From the cell containing the given text, extract its center point as [X, Y] coordinate. 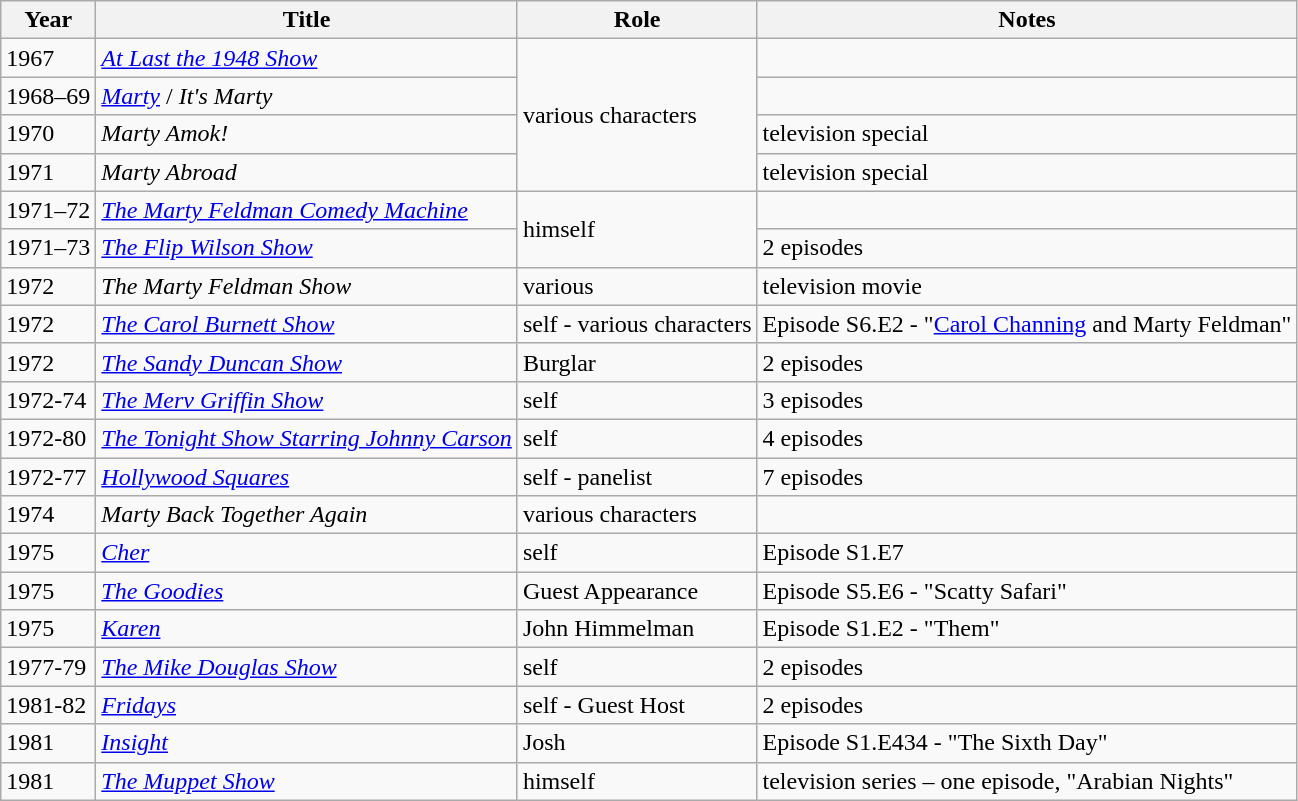
1972-77 [48, 477]
Guest Appearance [637, 591]
1971–72 [48, 210]
self - panelist [637, 477]
7 episodes [1027, 477]
Episode S5.E6 - "Scatty Safari" [1027, 591]
The Marty Feldman Comedy Machine [307, 210]
Insight [307, 743]
Marty / It's Marty [307, 96]
The Sandy Duncan Show [307, 362]
1971 [48, 172]
Josh [637, 743]
1972-74 [48, 400]
1972-80 [48, 438]
1981-82 [48, 705]
1977-79 [48, 667]
4 episodes [1027, 438]
Marty Abroad [307, 172]
self - Guest Host [637, 705]
television series – one episode, "Arabian Nights" [1027, 781]
Role [637, 20]
Karen [307, 629]
Marty Amok! [307, 134]
The Muppet Show [307, 781]
The Flip Wilson Show [307, 248]
Episode S1.E2 - "Them" [1027, 629]
Episode S1.E7 [1027, 553]
Year [48, 20]
Episode S1.E434 - "The Sixth Day" [1027, 743]
The Carol Burnett Show [307, 324]
1967 [48, 58]
Episode S6.E2 - "Carol Channing and Marty Feldman" [1027, 324]
The Marty Feldman Show [307, 286]
The Tonight Show Starring Johnny Carson [307, 438]
3 episodes [1027, 400]
Burglar [637, 362]
Title [307, 20]
Notes [1027, 20]
Hollywood Squares [307, 477]
television movie [1027, 286]
various [637, 286]
1974 [48, 515]
self - various characters [637, 324]
1968–69 [48, 96]
John Himmelman [637, 629]
The Merv Griffin Show [307, 400]
1971–73 [48, 248]
1970 [48, 134]
The Mike Douglas Show [307, 667]
Marty Back Together Again [307, 515]
The Goodies [307, 591]
Cher [307, 553]
At Last the 1948 Show [307, 58]
Fridays [307, 705]
